Determine the [x, y] coordinate at the center of the cell enclosing the given text.  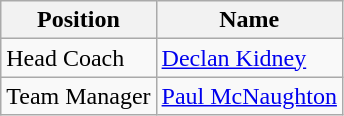
Paul McNaughton [249, 96]
Team Manager [78, 96]
Position [78, 20]
Name [249, 20]
Declan Kidney [249, 58]
Head Coach [78, 58]
